Output the [X, Y] coordinate of the center of the cell containing the given text.  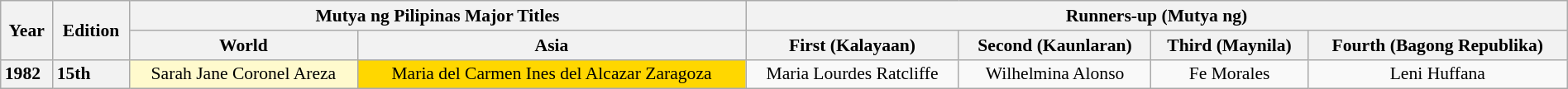
Wilhelmina Alonso [1054, 74]
Fourth (Bagong Republika) [1437, 45]
Year [26, 30]
Runners-up (Mutya ng) [1157, 16]
15th [91, 74]
Maria del Carmen Ines del Alcazar Zaragoza [551, 74]
First (Kalayaan) [853, 45]
1982 [26, 74]
Asia [551, 45]
Edition [91, 30]
Leni Huffana [1437, 74]
Fe Morales [1230, 74]
World [243, 45]
Sarah Jane Coronel Areza [243, 74]
Second (Kaunlaran) [1054, 45]
Third (Maynila) [1230, 45]
Mutya ng Pilipinas Major Titles [437, 16]
Maria Lourdes Ratcliffe [853, 74]
